Detect which cell encompasses the target text, then output its (x, y) center coordinate. 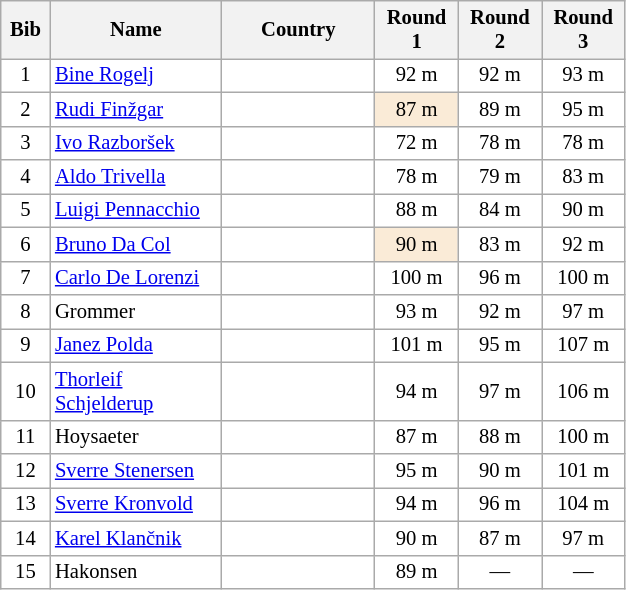
Karel Klančnik (136, 538)
Thorleif Schjelderup (136, 391)
Bine Rogelj (136, 75)
Country (298, 29)
Rudi Finžgar (136, 109)
84 m (500, 210)
2 (26, 109)
Luigi Pennacchio (136, 210)
8 (26, 311)
Ivo Razboršek (136, 143)
Grommer (136, 311)
107 m (584, 345)
Hakonsen (136, 572)
Bruno Da Col (136, 244)
12 (26, 471)
1 (26, 75)
79 m (500, 177)
Bib (26, 29)
13 (26, 504)
Name (136, 29)
9 (26, 345)
14 (26, 538)
Aldo Trivella (136, 177)
106 m (584, 391)
3 (26, 143)
5 (26, 210)
7 (26, 278)
Sverre Kronvold (136, 504)
Round 1 (416, 29)
Round 2 (500, 29)
Janez Polda (136, 345)
11 (26, 437)
6 (26, 244)
72 m (416, 143)
15 (26, 572)
Sverre Stenersen (136, 471)
104 m (584, 504)
Hoysaeter (136, 437)
Carlo De Lorenzi (136, 278)
10 (26, 391)
Round 3 (584, 29)
4 (26, 177)
